Extract the [X, Y] coordinate from the center of the cell holding the provided text.  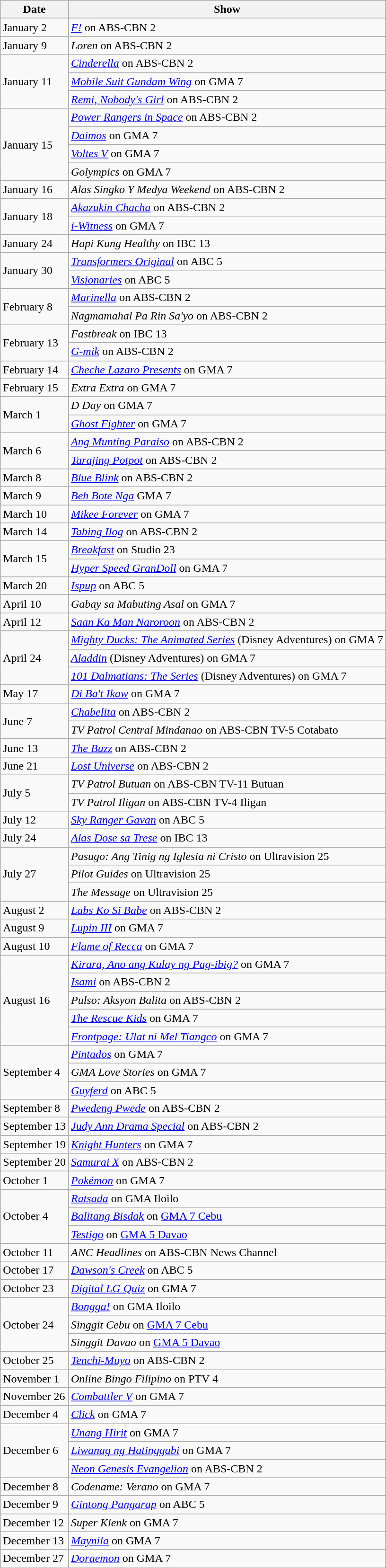
Di Ba't Ikaw on GMA 7 [227, 694]
February 15 [35, 388]
August 16 [35, 1000]
March 15 [35, 559]
Liwanag ng Hatinggabi on GMA 7 [227, 1451]
Isami on ABS-CBN 2 [227, 982]
The Rescue Kids on GMA 7 [227, 1018]
Hyper Speed GranDoll on GMA 7 [227, 568]
Blue Blink on ABS-CBN 2 [227, 478]
Balitang Bisdak on GMA 7 Cebu [227, 1216]
Akazukin Chacha on ABS-CBN 2 [227, 207]
Transformers Original on ABC 5 [227, 262]
September 19 [35, 1144]
March 14 [35, 532]
Lupin III on GMA 7 [227, 928]
March 1 [35, 415]
Pilot Guides on Ultravision 25 [227, 874]
July 27 [35, 874]
December 13 [35, 1541]
Labs Ko Si Babe on ABS-CBN 2 [227, 910]
Samurai X on ABS-CBN 2 [227, 1162]
Beh Bote Nga GMA 7 [227, 496]
January 2 [35, 27]
Sky Ranger Gavan on ABC 5 [227, 820]
September 8 [35, 1108]
Online Bingo Filipino on PTV 4 [227, 1379]
Breakfast on Studio 23 [227, 550]
Nagmamahal Pa Rin Sa'yo on ABS-CBN 2 [227, 316]
Marinella on ABS-CBN 2 [227, 298]
January 11 [35, 81]
October 1 [35, 1180]
Mobile Suit Gundam Wing on GMA 7 [227, 81]
August 9 [35, 928]
Loren on ABS-CBN 2 [227, 45]
Pintados on GMA 7 [227, 1054]
Mikee Forever on GMA 7 [227, 514]
F! on ABS-CBN 2 [227, 27]
Tenchi-Muyo on ABS-CBN 2 [227, 1360]
Pasugo: Ang Tinig ng Iglesia ni Cristo on Ultravision 25 [227, 856]
Gabay sa Mabuting Asal on GMA 7 [227, 604]
Saan Ka Man Naroroon on ABS-CBN 2 [227, 622]
Doraemon on GMA 7 [227, 1559]
June 7 [35, 721]
ANC Headlines on ABS-CBN News Channel [227, 1252]
March 9 [35, 496]
Bongga! on GMA Iloilo [227, 1306]
March 20 [35, 586]
Date [35, 9]
January 24 [35, 244]
D Day on GMA 7 [227, 406]
October 24 [35, 1324]
Show [227, 9]
Neon Genesis Evangelion on ABS-CBN 2 [227, 1469]
October 4 [35, 1216]
Aladdin (Disney Adventures) on GMA 7 [227, 658]
Singgit Cebu on GMA 7 Cebu [227, 1324]
November 26 [35, 1397]
October 23 [35, 1288]
June 13 [35, 748]
101 Dalmatians: The Series (Disney Adventures) on GMA 7 [227, 676]
Lost Universe on ABS-CBN 2 [227, 766]
Cheche Lazaro Presents on GMA 7 [227, 370]
Testigo on GMA 5 Davao [227, 1234]
Click on GMA 7 [227, 1415]
Knight Hunters on GMA 7 [227, 1144]
September 4 [35, 1072]
July 24 [35, 838]
January 9 [35, 45]
The Message on Ultravision 25 [227, 892]
March 8 [35, 478]
Remi, Nobody's Girl on ABS-CBN 2 [227, 99]
Dawson's Creek on ABC 5 [227, 1270]
Super Klenk on GMA 7 [227, 1523]
December 4 [35, 1415]
November 1 [35, 1379]
Tabing Ilog on ABS-CBN 2 [227, 532]
Ratsada on GMA Iloilo [227, 1198]
Alas Dose sa Trese on IBC 13 [227, 838]
Codename: Verano on GMA 7 [227, 1487]
January 16 [35, 189]
September 20 [35, 1162]
Visionaries on ABC 5 [227, 280]
January 30 [35, 271]
Fastbreak on IBC 13 [227, 334]
August 10 [35, 946]
Pokémon on GMA 7 [227, 1180]
December 6 [35, 1451]
Tarajing Potpot on ABS-CBN 2 [227, 460]
The Buzz on ABS-CBN 2 [227, 748]
Judy Ann Drama Special on ABS-CBN 2 [227, 1126]
December 8 [35, 1487]
October 25 [35, 1360]
July 5 [35, 793]
Ang Munting Paraiso on ABS-CBN 2 [227, 442]
Digital LG Quiz on GMA 7 [227, 1288]
December 12 [35, 1523]
June 21 [35, 766]
October 17 [35, 1270]
Daimos on GMA 7 [227, 135]
January 15 [35, 144]
GMA Love Stories on GMA 7 [227, 1072]
Power Rangers in Space on ABS-CBN 2 [227, 117]
Kirara, Ano ang Kulay ng Pag-ibig? on GMA 7 [227, 964]
TV Patrol Iligan on ABS-CBN TV-4 Iligan [227, 802]
Chabelita on ABS-CBN 2 [227, 712]
April 12 [35, 622]
Ispup on ABC 5 [227, 586]
Golympics on GMA 7 [227, 171]
February 13 [35, 343]
Combattler V on GMA 7 [227, 1397]
March 6 [35, 451]
G-mik on ABS-CBN 2 [227, 352]
TV Patrol Butuan on ABS-CBN TV-11 Butuan [227, 784]
Hapi Kung Healthy on IBC 13 [227, 244]
Alas Singko Y Medya Weekend on ABS-CBN 2 [227, 189]
March 10 [35, 514]
TV Patrol Central Mindanao on ABS-CBN TV-5 Cotabato [227, 730]
Cinderella on ABS-CBN 2 [227, 63]
July 12 [35, 820]
Mighty Ducks: The Animated Series (Disney Adventures) on GMA 7 [227, 640]
Maynila on GMA 7 [227, 1541]
Pwedeng Pwede on ABS-CBN 2 [227, 1108]
Frontpage: Ulat ni Mel Tiangco on GMA 7 [227, 1036]
September 13 [35, 1126]
Pulso: Aksyon Balita on ABS-CBN 2 [227, 1000]
August 2 [35, 910]
Voltes V on GMA 7 [227, 153]
May 17 [35, 694]
Ghost Fighter on GMA 7 [227, 424]
January 18 [35, 216]
Unang Hirit on GMA 7 [227, 1433]
April 24 [35, 658]
Flame of Recca on GMA 7 [227, 946]
Gintong Pangarap on ABC 5 [227, 1505]
Guyferd on ABC 5 [227, 1090]
i-Witness on GMA 7 [227, 226]
December 27 [35, 1559]
Extra Extra on GMA 7 [227, 388]
February 8 [35, 307]
December 9 [35, 1505]
February 14 [35, 370]
October 11 [35, 1252]
Singgit Davao on GMA 5 Davao [227, 1342]
April 10 [35, 604]
